Return the [X, Y] coordinate for the center point of the cell that contains the specified text.  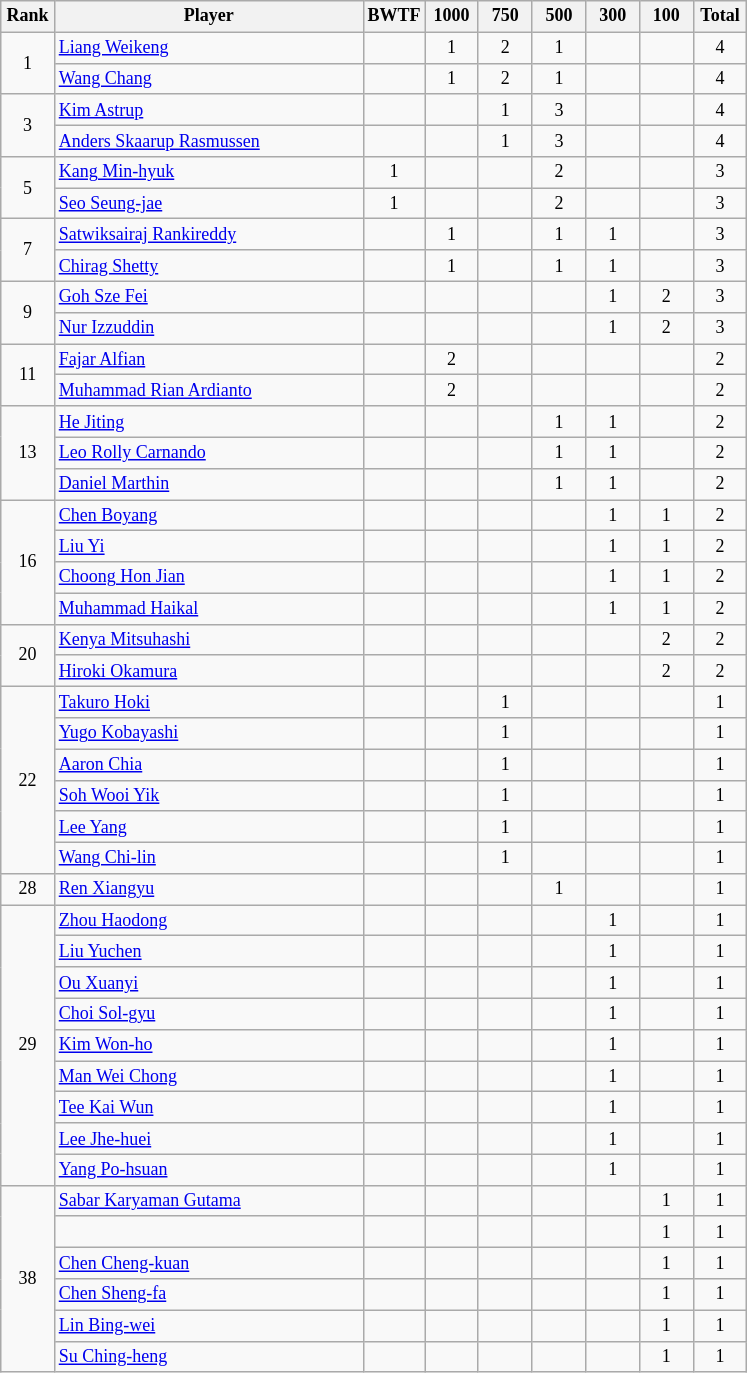
Ren Xiangyu [208, 890]
Muhammad Rian Ardianto [208, 390]
Kim Astrup [208, 110]
Zhou Haodong [208, 920]
Lee Yang [208, 826]
Lin Bing-wei [208, 1326]
Liu Yuchen [208, 952]
5 [28, 188]
Player [208, 16]
Sabar Karyaman Gutama [208, 1200]
300 [613, 16]
Goh Sze Fei [208, 296]
1000 [452, 16]
Yang Po-hsuan [208, 1170]
Soh Wooi Yik [208, 796]
Tee Kai Wun [208, 1108]
38 [28, 1278]
7 [28, 250]
750 [505, 16]
13 [28, 453]
Nur Izzuddin [208, 328]
Chen Boyang [208, 516]
He Jiting [208, 422]
16 [28, 562]
100 [666, 16]
Satwiksairaj Rankireddy [208, 234]
Wang Chang [208, 78]
Fajar Alfian [208, 360]
Choi Sol-gyu [208, 1014]
Daniel Marthin [208, 484]
22 [28, 780]
Chen Cheng-kuan [208, 1264]
Liang Weikeng [208, 48]
Yugo Kobayashi [208, 734]
Kang Min-hyuk [208, 172]
28 [28, 890]
Lee Jhe-huei [208, 1138]
Kim Won-ho [208, 1044]
29 [28, 1046]
Anders Skaarup Rasmussen [208, 140]
Ou Xuanyi [208, 982]
Muhammad Haikal [208, 608]
Wang Chi-lin [208, 858]
Man Wei Chong [208, 1076]
500 [559, 16]
Rank [28, 16]
11 [28, 375]
9 [28, 312]
Hiroki Okamura [208, 670]
BWTF [394, 16]
Su Ching-heng [208, 1356]
Leo Rolly Carnando [208, 452]
Aaron Chia [208, 764]
Chirag Shetty [208, 266]
Kenya Mitsuhashi [208, 640]
20 [28, 655]
Chen Sheng-fa [208, 1294]
Total [720, 16]
Takuro Hoki [208, 702]
Liu Yi [208, 546]
Choong Hon Jian [208, 578]
Seo Seung-jae [208, 204]
